Return [x, y] of the center of cell containing provided text 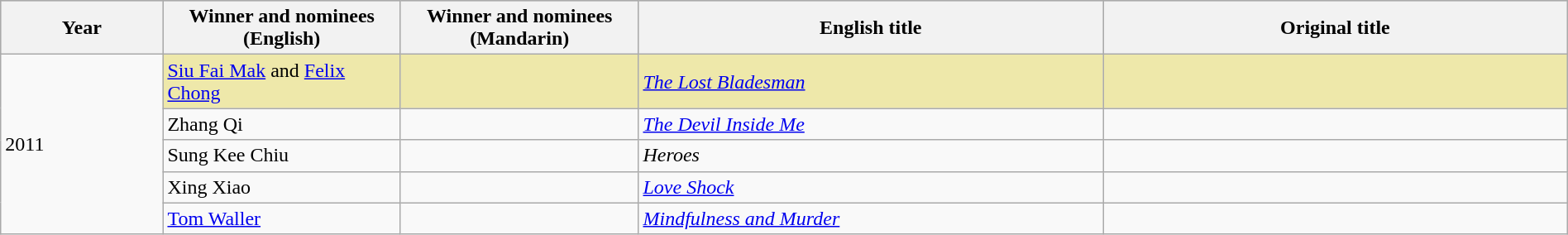
Tom Waller [282, 218]
Winner and nominees(Mandarin) [519, 28]
Love Shock [871, 187]
Winner and nominees(English) [282, 28]
Sung Kee Chiu [282, 156]
Heroes [871, 156]
Xing Xiao [282, 187]
2011 [82, 144]
Siu Fai Mak and Felix Chong [282, 81]
Zhang Qi [282, 124]
Original title [1336, 28]
Mindfulness and Murder [871, 218]
The Lost Bladesman [871, 81]
English title [871, 28]
The Devil Inside Me [871, 124]
Year [82, 28]
